Find where the given text appears and provide that cell's center as (x, y) coordinate. 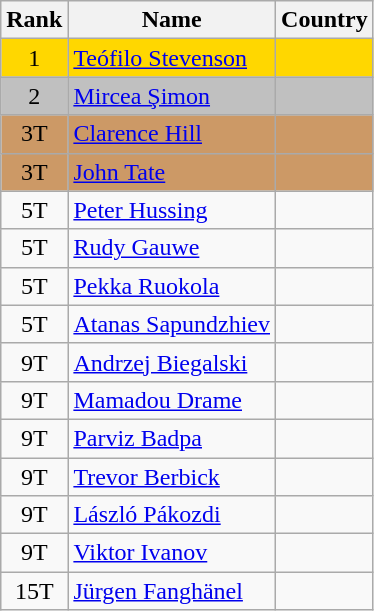
Parviz Badpa (172, 438)
Mircea Şimon (172, 96)
Country (325, 20)
Rudy Gauwe (172, 248)
John Tate (172, 172)
15T (34, 591)
Andrzej Biegalski (172, 362)
Name (172, 20)
Pekka Ruokola (172, 286)
1 (34, 58)
Atanas Sapundzhiev (172, 324)
Peter Hussing (172, 210)
Mamadou Drame (172, 400)
Rank (34, 20)
2 (34, 96)
Viktor Ivanov (172, 553)
Clarence Hill (172, 134)
Trevor Berbick (172, 477)
Teófilo Stevenson (172, 58)
László Pákozdi (172, 515)
Jürgen Fanghänel (172, 591)
